Find where the given text appears and provide that cell's center as [x, y] coordinate. 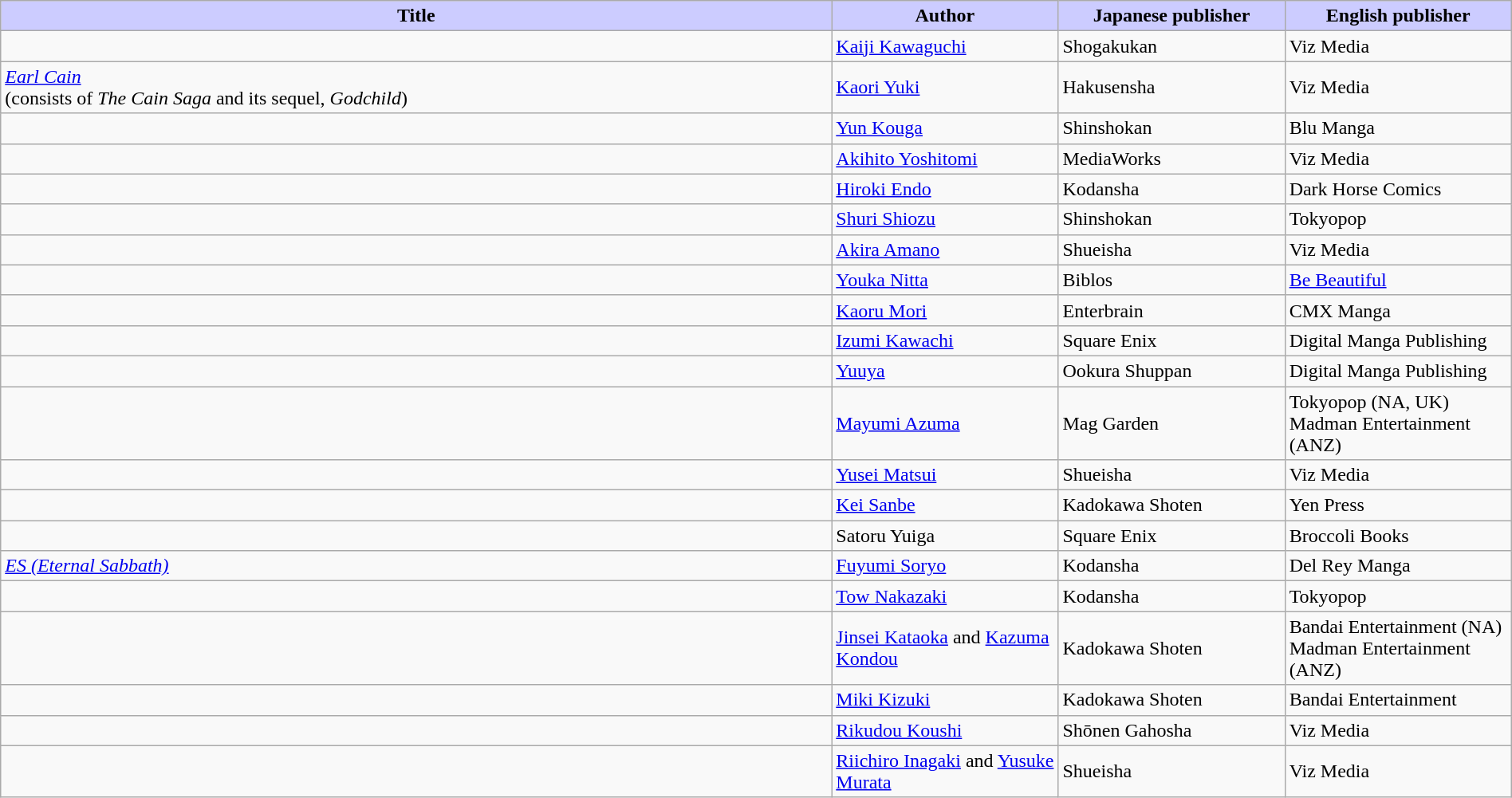
Blu Manga [1398, 128]
Japanese publisher [1171, 16]
Izumi Kawachi [945, 340]
Enterbrain [1171, 310]
English publisher [1398, 16]
Shōnen Gahosha [1171, 730]
Kei Sanbe [945, 505]
Shuri Shiozu [945, 219]
CMX Manga [1398, 310]
Earl Cain (consists of The Cain Saga and its sequel, Godchild) [416, 88]
Del Rey Manga [1398, 566]
Be Beautiful [1398, 280]
Ookura Shuppan [1171, 371]
Youka Nitta [945, 280]
Yun Kouga [945, 128]
Kaoru Mori [945, 310]
Bandai Entertainment (NA) Madman Entertainment (ANZ) [1398, 648]
Miki Kizuki [945, 700]
Title [416, 16]
Hakusensha [1171, 88]
Yusei Matsui [945, 475]
Fuyumi Soryo [945, 566]
Tow Nakazaki [945, 596]
Rikudou Koushi [945, 730]
Satoru Yuiga [945, 536]
Tokyopop (NA, UK)Madman Entertainment (ANZ) [1398, 423]
Mayumi Azuma [945, 423]
ES (Eternal Sabbath) [416, 566]
Kaori Yuki [945, 88]
Broccoli Books [1398, 536]
Riichiro Inagaki and Yusuke Murata [945, 772]
Akira Amano [945, 250]
Biblos [1171, 280]
Kaiji Kawaguchi [945, 46]
Dark Horse Comics [1398, 189]
Hiroki Endo [945, 189]
MediaWorks [1171, 159]
Shogakukan [1171, 46]
Bandai Entertainment [1398, 700]
Author [945, 16]
Jinsei Kataoka and Kazuma Kondou [945, 648]
Yuuya [945, 371]
Mag Garden [1171, 423]
Yen Press [1398, 505]
Akihito Yoshitomi [945, 159]
